Capture the cell that displays the provided text and extract its (X, Y) central coordinate. 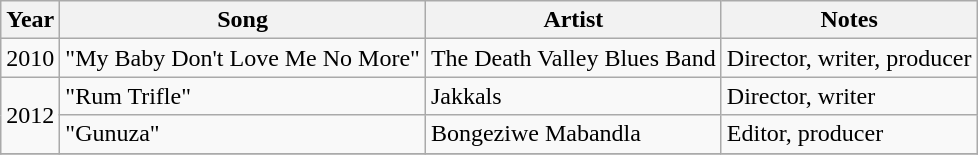
Artist (573, 20)
Bongeziwe Mabandla (573, 134)
Notes (849, 20)
Year (30, 20)
"My Baby Don't Love Me No More" (243, 58)
Editor, producer (849, 134)
Director, writer (849, 96)
Director, writer, producer (849, 58)
2010 (30, 58)
Song (243, 20)
"Rum Trifle" (243, 96)
Jakkals (573, 96)
2012 (30, 115)
The Death Valley Blues Band (573, 58)
"Gunuza" (243, 134)
